Output the (X, Y) coordinate of the center of the cell containing the given text.  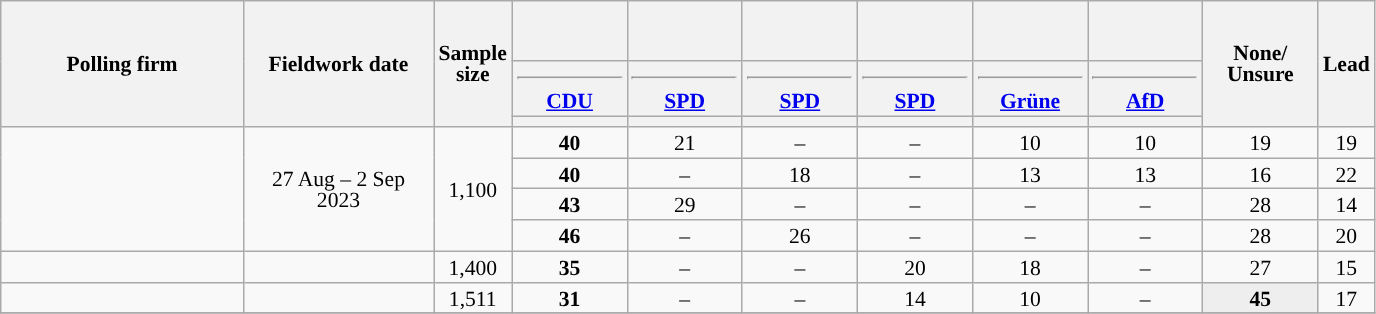
17 (1346, 298)
15 (1346, 266)
43 (570, 204)
CDU (570, 89)
Samplesize (473, 64)
AfD (1146, 89)
22 (1346, 174)
1,511 (473, 298)
Polling firm (122, 64)
1,100 (473, 189)
16 (1260, 174)
46 (570, 236)
29 (684, 204)
1,400 (473, 266)
Grüne (1030, 89)
35 (570, 266)
27 (1260, 266)
26 (800, 236)
Fieldwork date (338, 64)
31 (570, 298)
None/Unsure (1260, 64)
Lead (1346, 64)
45 (1260, 298)
27 Aug – 2 Sep 2023 (338, 189)
21 (684, 142)
